Return [X, Y] of the center of cell containing provided text 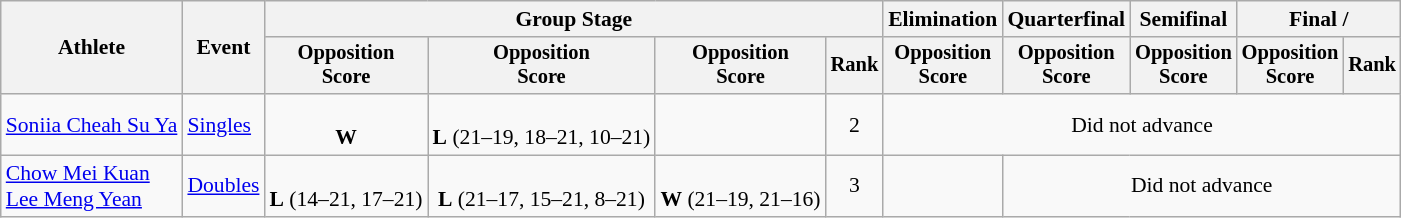
Athlete [92, 48]
Semifinal [1184, 19]
W [346, 124]
W (21–19, 21–16) [740, 186]
Group Stage [574, 19]
Singles [223, 124]
2 [855, 124]
Elimination [942, 19]
Event [223, 48]
Chow Mei KuanLee Meng Yean [92, 186]
Quarterfinal [1066, 19]
3 [855, 186]
Final / [1319, 19]
L (21–19, 18–21, 10–21) [542, 124]
Doubles [223, 186]
L (14–21, 17–21) [346, 186]
L (21–17, 15–21, 8–21) [542, 186]
Soniia Cheah Su Ya [92, 124]
